Extract the (X, Y) coordinate from the center of the cell holding the provided text.  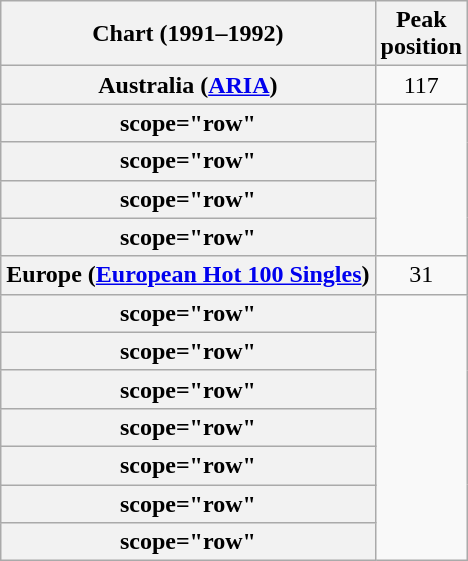
Europe (European Hot 100 Singles) (188, 275)
117 (421, 85)
Chart (1991–1992) (188, 34)
Australia (ARIA) (188, 85)
Peakposition (421, 34)
31 (421, 275)
